Detect which cell encompasses the target text, then output its (X, Y) center coordinate. 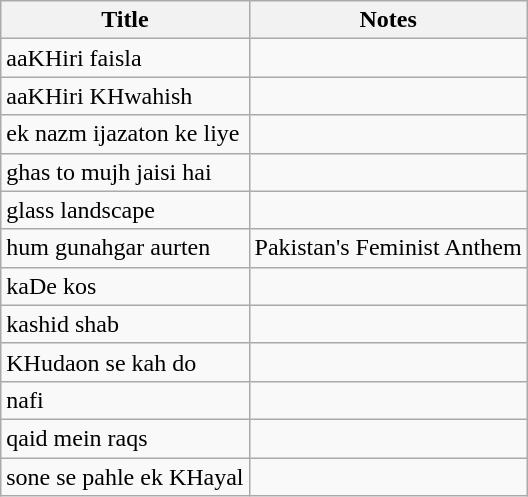
aaKHiri KHwahish (125, 96)
ghas to mujh jaisi hai (125, 172)
Title (125, 20)
qaid mein raqs (125, 438)
kashid shab (125, 324)
glass landscape (125, 210)
aaKHiri faisla (125, 58)
Notes (388, 20)
sone se pahle ek KHayal (125, 477)
KHudaon se kah do (125, 362)
ek nazm ijazaton ke liye (125, 134)
kaDe kos (125, 286)
nafi (125, 400)
Pakistan's Feminist Anthem (388, 248)
hum gunahgar aurten (125, 248)
